For the text-containing cell, return its midpoint in [X, Y] coordinate format. 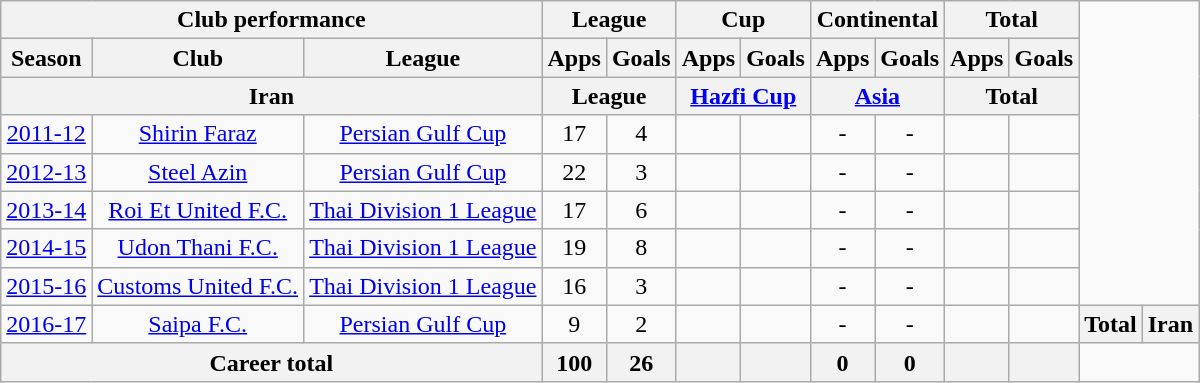
19 [574, 248]
Steel Azin [198, 172]
Saipa F.C. [198, 324]
Season [46, 58]
Asia [877, 96]
2016-17 [46, 324]
Club performance [272, 20]
16 [574, 286]
2012-13 [46, 172]
2013-14 [46, 210]
Cup [743, 20]
Hazfi Cup [743, 96]
Roi Et United F.C. [198, 210]
Customs United F.C. [198, 286]
22 [574, 172]
26 [641, 362]
2011-12 [46, 134]
2014-15 [46, 248]
Career total [272, 362]
Udon Thani F.C. [198, 248]
100 [574, 362]
2 [641, 324]
2015-16 [46, 286]
Shirin Faraz [198, 134]
9 [574, 324]
8 [641, 248]
6 [641, 210]
4 [641, 134]
Club [198, 58]
Continental [877, 20]
